Detect which cell encompasses the target text, then output its [X, Y] center coordinate. 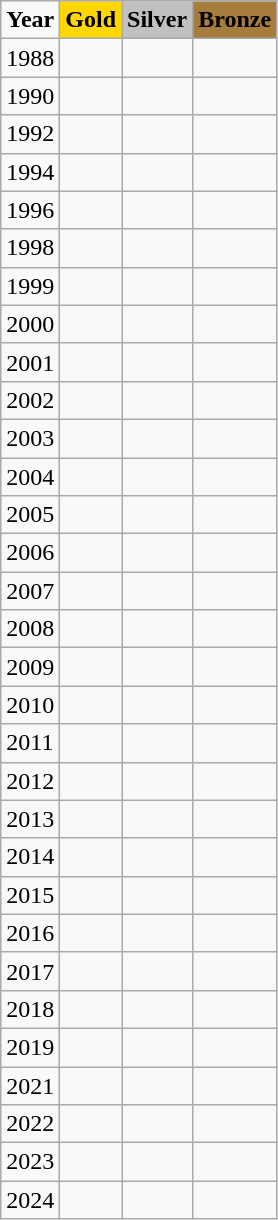
1988 [30, 58]
1994 [30, 172]
2005 [30, 515]
2008 [30, 629]
2016 [30, 933]
1990 [30, 96]
2014 [30, 857]
Year [30, 20]
2001 [30, 362]
Gold [91, 20]
2006 [30, 553]
2011 [30, 743]
1996 [30, 210]
2002 [30, 400]
2015 [30, 895]
2023 [30, 1162]
1999 [30, 286]
2022 [30, 1124]
2019 [30, 1047]
2024 [30, 1200]
2004 [30, 477]
1992 [30, 134]
2000 [30, 324]
2010 [30, 705]
2018 [30, 1009]
2012 [30, 781]
2017 [30, 971]
Bronze [235, 20]
2009 [30, 667]
2003 [30, 438]
Silver [158, 20]
2013 [30, 819]
1998 [30, 248]
2007 [30, 591]
2021 [30, 1085]
